From the cell containing the given text, extract its center point as (x, y) coordinate. 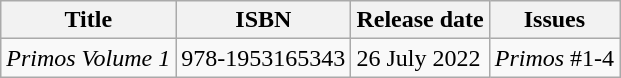
978-1953165343 (264, 58)
26 July 2022 (420, 58)
ISBN (264, 20)
Issues (554, 20)
Release date (420, 20)
Primos Volume 1 (88, 58)
Primos #1-4 (554, 58)
Title (88, 20)
